Return (X, Y) of the center of cell containing provided text 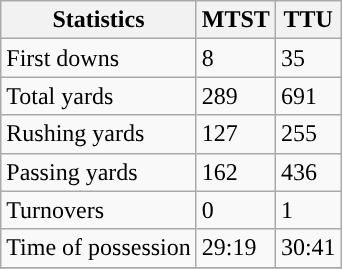
TTU (308, 20)
Statistics (99, 20)
162 (236, 172)
29:19 (236, 248)
Rushing yards (99, 134)
35 (308, 58)
127 (236, 134)
Total yards (99, 96)
First downs (99, 58)
MTST (236, 20)
436 (308, 172)
1 (308, 210)
Passing yards (99, 172)
30:41 (308, 248)
Time of possession (99, 248)
691 (308, 96)
255 (308, 134)
289 (236, 96)
0 (236, 210)
8 (236, 58)
Turnovers (99, 210)
